Detect which cell encompasses the target text, then output its (x, y) center coordinate. 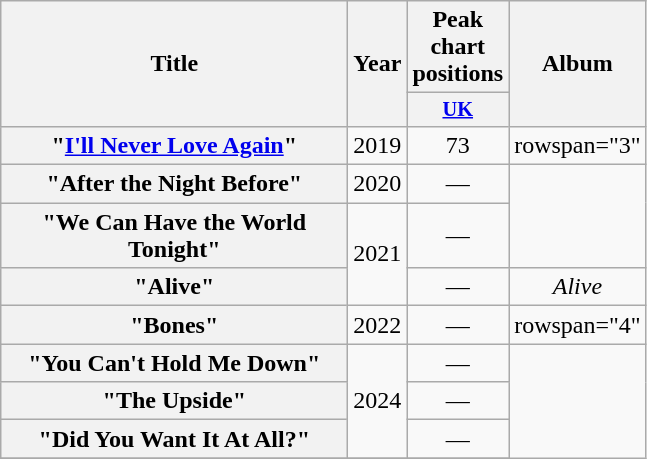
UK (458, 110)
"Bones" (174, 325)
"Alive" (174, 287)
"The Upside" (174, 401)
2021 (378, 254)
"After the Night Before" (174, 184)
"We Can Have the World Tonight" (174, 236)
Year (378, 64)
Alive (578, 287)
2022 (378, 325)
Peak chart positions (458, 47)
"I'll Never Love Again" (174, 145)
2020 (378, 184)
Title (174, 64)
rowspan="3" (578, 145)
2019 (378, 145)
Album (578, 64)
"You Can't Hold Me Down" (174, 363)
73 (458, 145)
rowspan="4" (578, 325)
"Did You Want It At All?" (174, 439)
2024 (378, 401)
